For the text-containing cell, return its midpoint in (x, y) coordinate format. 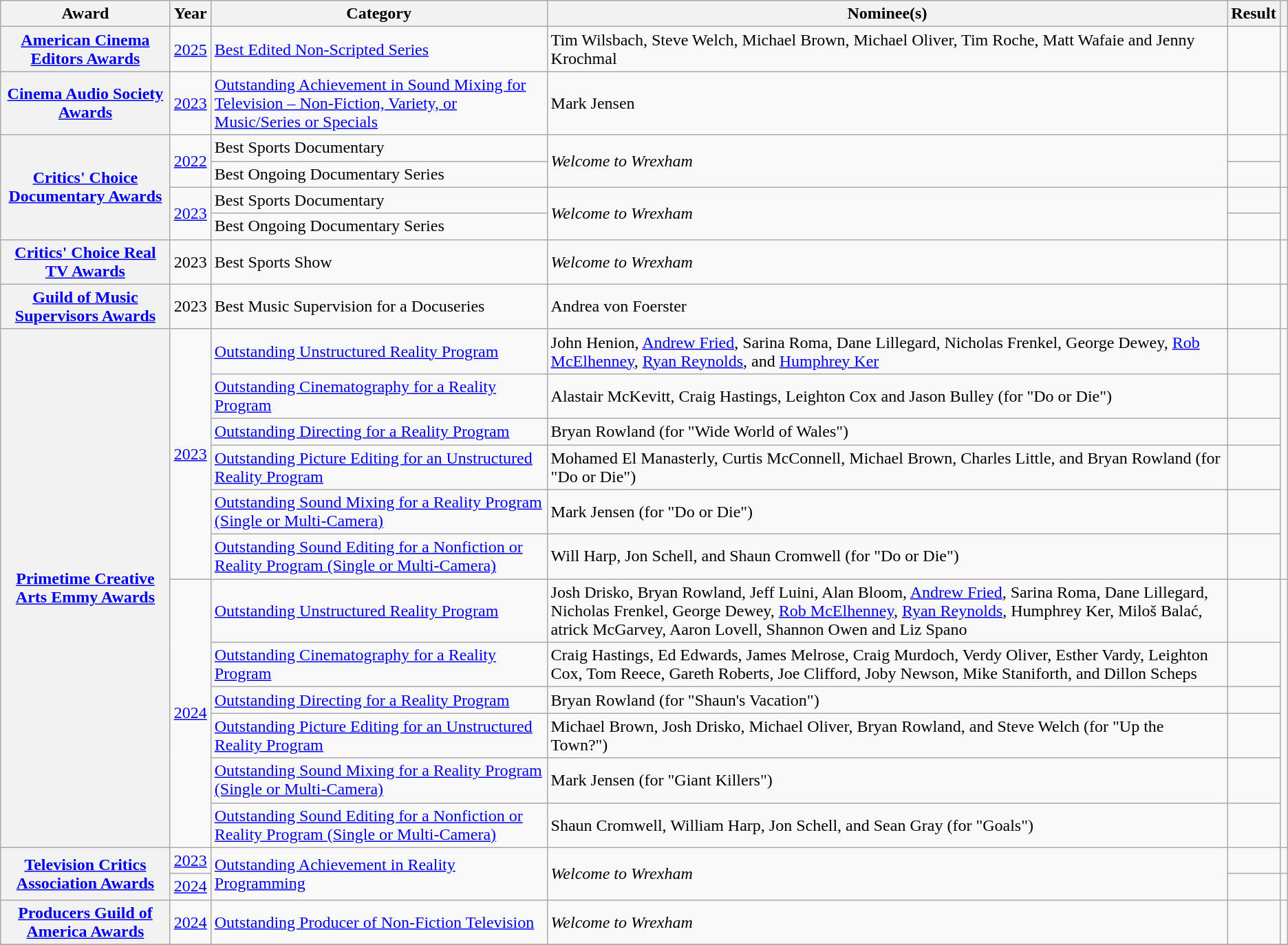
Bryan Rowland (for "Shaun's Vacation") (888, 700)
Award (85, 14)
Best Edited Non-Scripted Series (378, 50)
2025 (190, 50)
Outstanding Achievement in Reality Programming (378, 873)
Result (1254, 14)
Mark Jensen (888, 103)
Best Sports Show (378, 261)
Critics' Choice Real TV Awards (85, 261)
Mohamed El Manasterly, Curtis McConnell, Michael Brown, Charles Little, and Bryan Rowland (for "Do or Die") (888, 466)
Bryan Rowland (for "Wide World of Wales") (888, 431)
Best Music Supervision for a Docuseries (378, 307)
Critics' Choice Documentary Awards (85, 187)
Television Critics Association Awards (85, 873)
Alastair McKevitt, Craig Hastings, Leighton Cox and Jason Bulley (for "Do or Die") (888, 396)
2022 (190, 161)
Primetime Creative Arts Emmy Awards (85, 588)
Cinema Audio Society Awards (85, 103)
Producers Guild of America Awards (85, 922)
Michael Brown, Josh Drisko, Michael Oliver, Bryan Rowland, and Steve Welch (for "Up the Town?") (888, 736)
Outstanding Achievement in Sound Mixing for Television – Non-Fiction, Variety, or Music/Series or Specials (378, 103)
Andrea von Foerster (888, 307)
Mark Jensen (for "Do or Die") (888, 512)
American Cinema Editors Awards (85, 50)
Outstanding Producer of Non-Fiction Television (378, 922)
Mark Jensen (for "Giant Killers") (888, 780)
Will Harp, Jon Schell, and Shaun Cromwell (for "Do or Die") (888, 557)
Nominee(s) (888, 14)
Guild of Music Supervisors Awards (85, 307)
Tim Wilsbach, Steve Welch, Michael Brown, Michael Oliver, Tim Roche, Matt Wafaie and Jenny Krochmal (888, 50)
Year (190, 14)
Category (378, 14)
Shaun Cromwell, William Harp, Jon Schell, and Sean Gray (for "Goals") (888, 825)
John Henion, Andrew Fried, Sarina Roma, Dane Lillegard, Nicholas Frenkel, George Dewey, Rob McElhenney, Ryan Reynolds, and Humphrey Ker (888, 351)
